Determine the [x, y] coordinate at the center of the cell enclosing the given text.  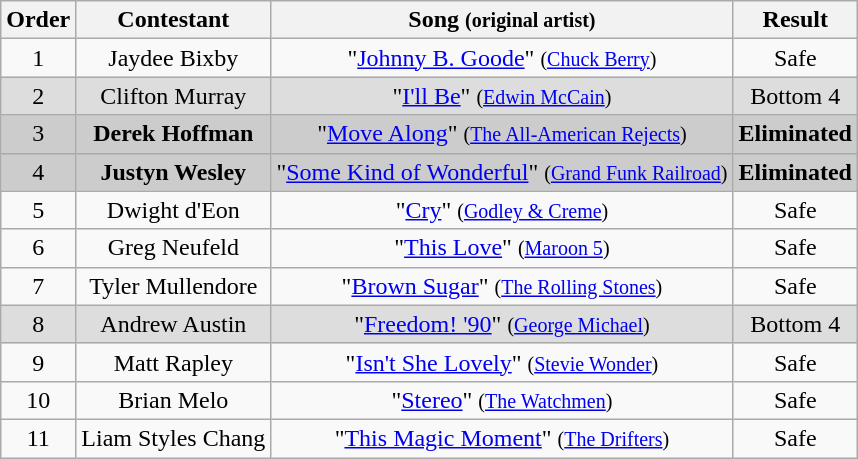
"Some Kind of Wonderful" (Grand Funk Railroad) [502, 172]
Derek Hoffman [174, 134]
Jaydee Bixby [174, 58]
3 [38, 134]
Song (original artist) [502, 20]
"I'll Be" (Edwin McCain) [502, 96]
"Freedom! '90" (George Michael) [502, 324]
Clifton Murray [174, 96]
Order [38, 20]
"Stereo" (The Watchmen) [502, 400]
"Brown Sugar" (The Rolling Stones) [502, 286]
9 [38, 362]
"Isn't She Lovely" (Stevie Wonder) [502, 362]
10 [38, 400]
"Johnny B. Goode" (Chuck Berry) [502, 58]
Andrew Austin [174, 324]
Tyler Mullendore [174, 286]
8 [38, 324]
Liam Styles Chang [174, 438]
Contestant [174, 20]
"Move Along" (The All-American Rejects) [502, 134]
2 [38, 96]
11 [38, 438]
5 [38, 210]
Justyn Wesley [174, 172]
"This Love" (Maroon 5) [502, 248]
Greg Neufeld [174, 248]
7 [38, 286]
"Cry" (Godley & Creme) [502, 210]
Matt Rapley [174, 362]
Brian Melo [174, 400]
Dwight d'Eon [174, 210]
"This Magic Moment" (The Drifters) [502, 438]
4 [38, 172]
Result [795, 20]
6 [38, 248]
1 [38, 58]
